Capture the cell that displays the provided text and extract its (x, y) central coordinate. 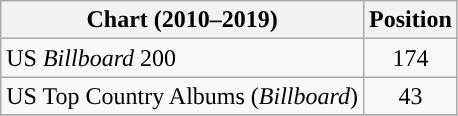
174 (411, 58)
US Top Country Albums (Billboard) (182, 96)
Chart (2010–2019) (182, 20)
43 (411, 96)
Position (411, 20)
US Billboard 200 (182, 58)
